Capture the cell that displays the provided text and extract its [x, y] central coordinate. 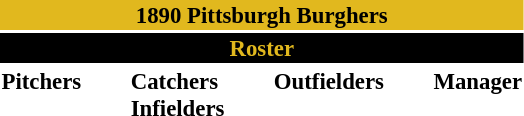
Roster [262, 48]
1890 Pittsburgh Burghers [262, 15]
